From the cell containing the given text, extract its center point as [X, Y] coordinate. 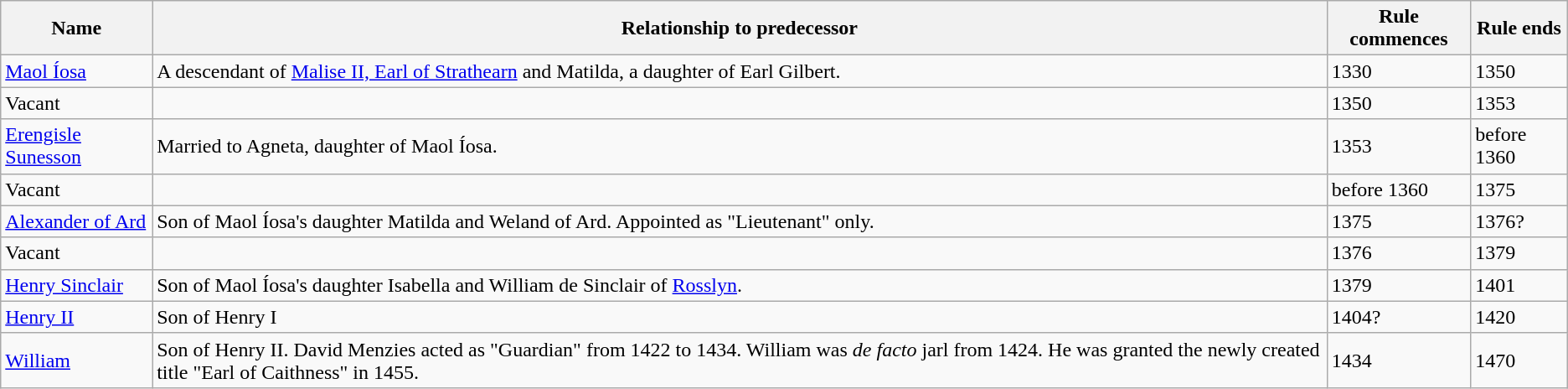
Son of Maol Íosa's daughter Matilda and Weland of Ard. Appointed as "Lieutenant" only. [740, 221]
Henry II [77, 317]
1434 [1399, 360]
1401 [1519, 285]
1330 [1399, 71]
Name [77, 29]
1470 [1519, 360]
Son of Henry I [740, 317]
Married to Agneta, daughter of Maol Íosa. [740, 146]
1376 [1399, 253]
A descendant of Malise II, Earl of Strathearn and Matilda, a daughter of Earl Gilbert. [740, 71]
Maol Íosa [77, 71]
Henry Sinclair [77, 285]
Rule commences [1399, 29]
Alexander of Ard [77, 221]
1376? [1519, 221]
Son of Maol Íosa's daughter Isabella and William de Sinclair of Rosslyn. [740, 285]
Erengisle Sunesson [77, 146]
Relationship to predecessor [740, 29]
William [77, 360]
1420 [1519, 317]
Rule ends [1519, 29]
1404? [1399, 317]
